Pinpoint the cell where the given text exists, returning its [x, y] midpoint coordinate. 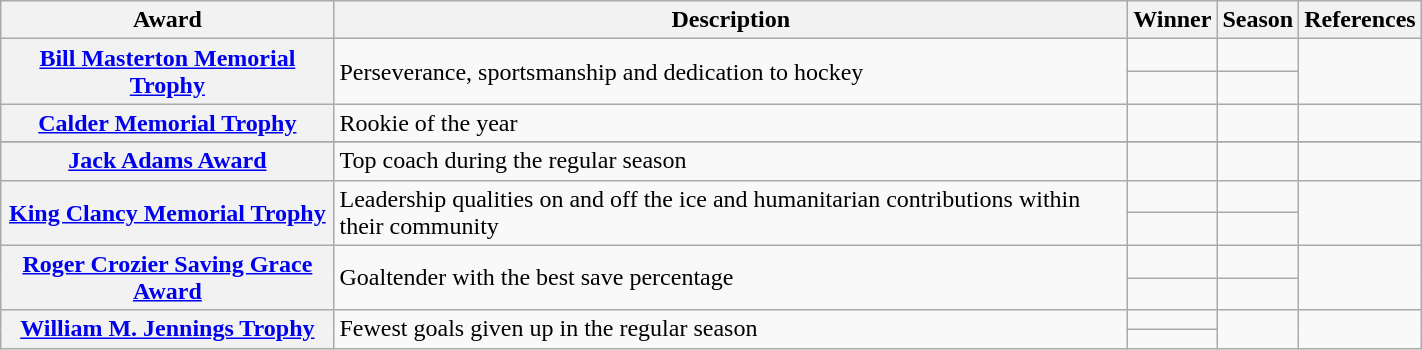
Award [168, 20]
William M. Jennings Trophy [168, 329]
Calder Memorial Trophy [168, 123]
King Clancy Memorial Trophy [168, 212]
Jack Adams Award [168, 161]
Season [1258, 20]
Goaltender with the best save percentage [731, 278]
References [1360, 20]
Top coach during the regular season [731, 161]
Roger Crozier Saving Grace Award [168, 278]
Winner [1172, 20]
Bill Masterton Memorial Trophy [168, 72]
Description [731, 20]
Leadership qualities on and off the ice and humanitarian contributions within their community [731, 212]
Perseverance, sportsmanship and dedication to hockey [731, 72]
Fewest goals given up in the regular season [731, 329]
Rookie of the year [731, 123]
